From the cell containing the given text, extract its center point as (X, Y) coordinate. 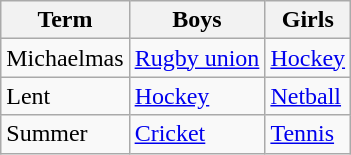
Boys (197, 20)
Lent (65, 96)
Summer (65, 134)
Rugby union (197, 58)
Netball (308, 96)
Tennis (308, 134)
Cricket (197, 134)
Girls (308, 20)
Term (65, 20)
Michaelmas (65, 58)
